Scan for the cell matching the given text and deliver its [X, Y] coordinate at center. 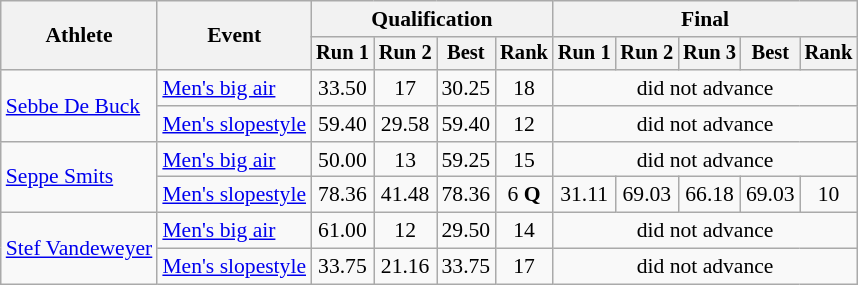
6 Q [524, 195]
41.48 [406, 195]
Seppe Smits [80, 178]
Final [705, 19]
59.25 [466, 160]
Run 3 [710, 54]
Stef Vandeweyer [80, 248]
33.50 [342, 88]
21.16 [406, 267]
29.58 [406, 124]
Qualification [432, 19]
30.25 [466, 88]
66.18 [710, 195]
61.00 [342, 231]
15 [524, 160]
31.11 [584, 195]
18 [524, 88]
29.50 [466, 231]
14 [524, 231]
Sebbe De Buck [80, 106]
Event [234, 36]
13 [406, 160]
Athlete [80, 36]
10 [829, 195]
50.00 [342, 160]
